For the text-containing cell, return its midpoint in [X, Y] coordinate format. 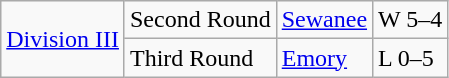
L 0–5 [410, 58]
Division III [63, 39]
Emory [324, 58]
Third Round [200, 58]
Sewanee [324, 20]
W 5–4 [410, 20]
Second Round [200, 20]
